Return the (X, Y) coordinate for the center point of the cell that contains the specified text.  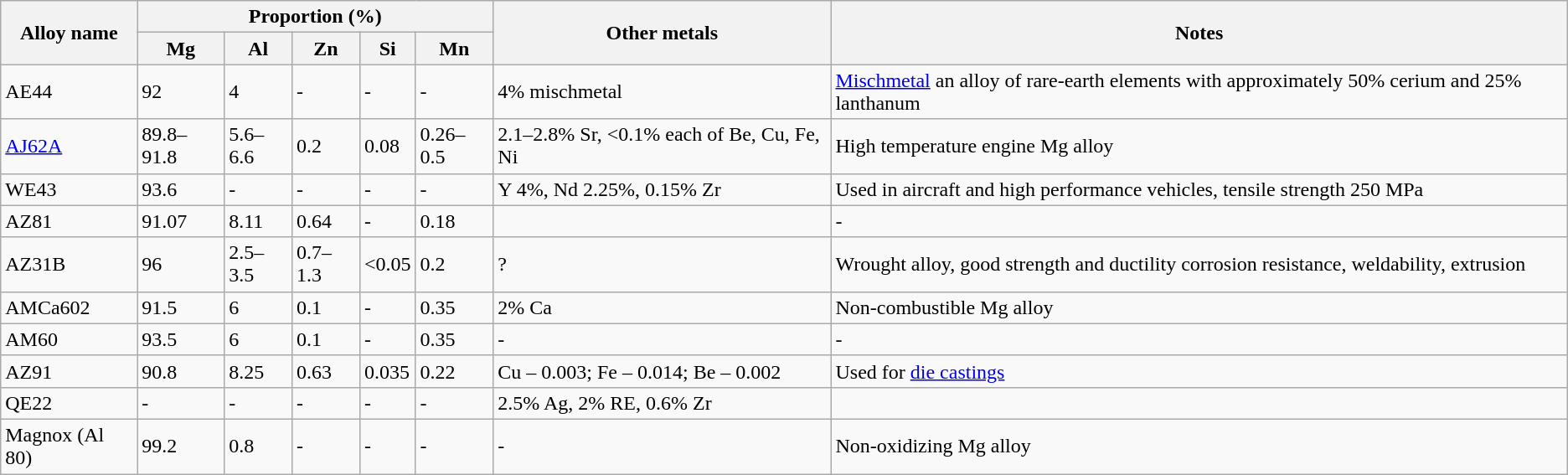
Magnox (Al 80) (69, 446)
99.2 (181, 446)
0.7–1.3 (327, 265)
Non-combustible Mg alloy (1199, 307)
WE43 (69, 189)
0.64 (327, 221)
Mg (181, 49)
Other metals (662, 33)
0.08 (387, 146)
90.8 (181, 371)
8.25 (258, 371)
AZ31B (69, 265)
92 (181, 92)
Used in aircraft and high performance vehicles, tensile strength 250 MPa (1199, 189)
4% mischmetal (662, 92)
2% Ca (662, 307)
0.18 (454, 221)
8.11 (258, 221)
AE44 (69, 92)
0.63 (327, 371)
Al (258, 49)
2.5–3.5 (258, 265)
Mischmetal an alloy of rare-earth elements with approximately 50% cerium and 25% lanthanum (1199, 92)
Alloy name (69, 33)
Cu – 0.003; Fe – 0.014; Be – 0.002 (662, 371)
AZ81 (69, 221)
Zn (327, 49)
Non-oxidizing Mg alloy (1199, 446)
2.5% Ag, 2% RE, 0.6% Zr (662, 403)
AZ91 (69, 371)
93.6 (181, 189)
0.8 (258, 446)
Si (387, 49)
<0.05 (387, 265)
AM60 (69, 339)
AMCa602 (69, 307)
96 (181, 265)
Notes (1199, 33)
? (662, 265)
2.1–2.8% Sr, <0.1% each of Be, Cu, Fe, Ni (662, 146)
QE22 (69, 403)
5.6–6.6 (258, 146)
Y 4%, Nd 2.25%, 0.15% Zr (662, 189)
91.07 (181, 221)
Used for die castings (1199, 371)
91.5 (181, 307)
93.5 (181, 339)
Mn (454, 49)
0.035 (387, 371)
High temperature engine Mg alloy (1199, 146)
4 (258, 92)
Proportion (%) (315, 17)
89.8–91.8 (181, 146)
AJ62A (69, 146)
0.26–0.5 (454, 146)
Wrought alloy, good strength and ductility corrosion resistance, weldability, extrusion (1199, 265)
0.22 (454, 371)
